For the text-containing cell, return its midpoint in [X, Y] coordinate format. 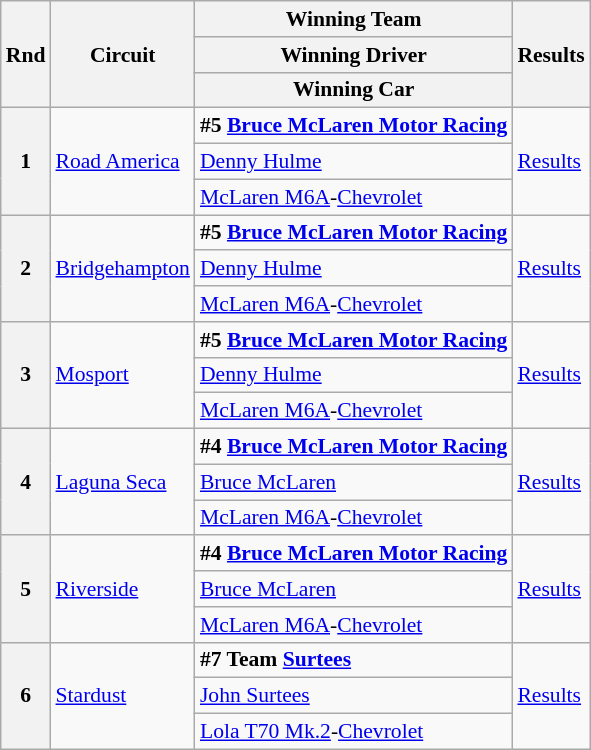
Laguna Seca [122, 482]
#7 Team Surtees [354, 660]
4 [26, 482]
Circuit [122, 54]
Rnd [26, 54]
Road America [122, 162]
5 [26, 590]
Winning Team [354, 19]
John Surtees [354, 696]
6 [26, 696]
Stardust [122, 696]
Bridgehampton [122, 268]
3 [26, 376]
2 [26, 268]
1 [26, 162]
Winning Driver [354, 55]
Riverside [122, 590]
Lola T70 Mk.2-Chevrolet [354, 732]
Winning Car [354, 90]
Mosport [122, 376]
